Return (X, Y) of the center of cell containing provided text 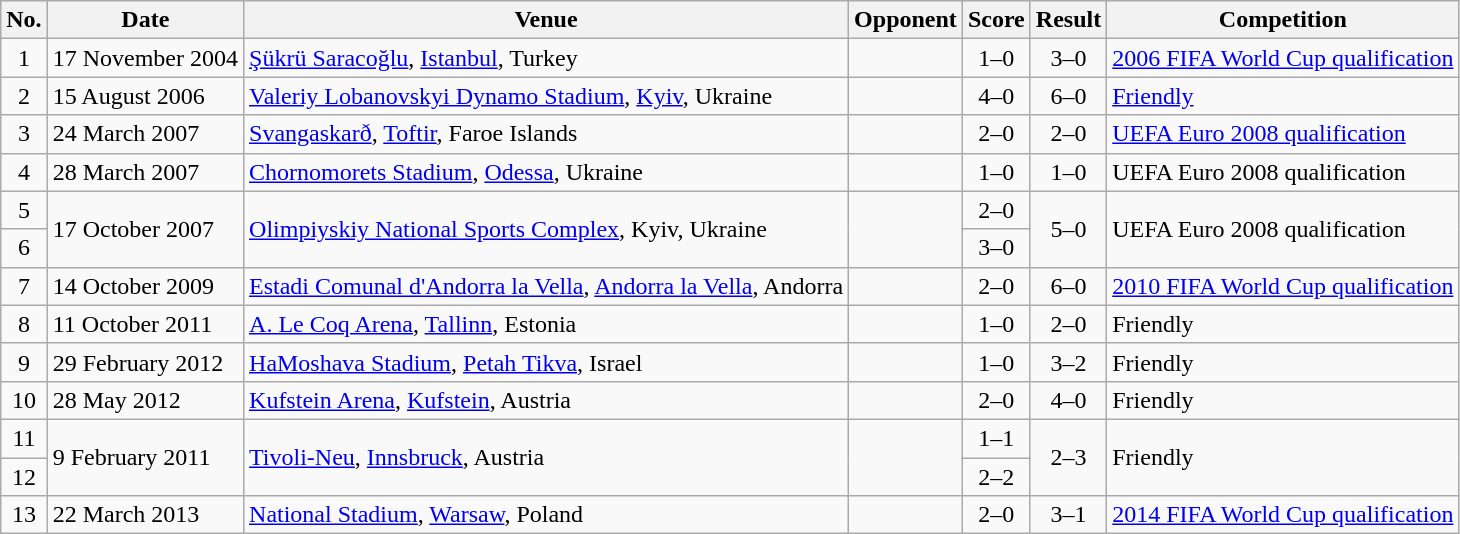
Valeriy Lobanovskyi Dynamo Stadium, Kyiv, Ukraine (546, 96)
5–0 (1068, 229)
13 (24, 515)
2014 FIFA World Cup qualification (1283, 515)
Estadi Comunal d'Andorra la Vella, Andorra la Vella, Andorra (546, 286)
Date (145, 20)
HaMoshava Stadium, Petah Tikva, Israel (546, 362)
28 March 2007 (145, 172)
Result (1068, 20)
5 (24, 210)
3–1 (1068, 515)
17 November 2004 (145, 58)
Chornomorets Stadium, Odessa, Ukraine (546, 172)
2–2 (996, 477)
1 (24, 58)
9 February 2011 (145, 457)
11 (24, 438)
Olimpiyskiy National Sports Complex, Kyiv, Ukraine (546, 229)
Venue (546, 20)
Tivoli-Neu, Innsbruck, Austria (546, 457)
Competition (1283, 20)
2–3 (1068, 457)
15 August 2006 (145, 96)
24 March 2007 (145, 134)
2 (24, 96)
3–2 (1068, 362)
Şükrü Saracoğlu, Istanbul, Turkey (546, 58)
2006 FIFA World Cup qualification (1283, 58)
10 (24, 400)
National Stadium, Warsaw, Poland (546, 515)
11 October 2011 (145, 324)
8 (24, 324)
17 October 2007 (145, 229)
Kufstein Arena, Kufstein, Austria (546, 400)
12 (24, 477)
4 (24, 172)
Svangaskarð, Toftir, Faroe Islands (546, 134)
6 (24, 248)
28 May 2012 (145, 400)
3 (24, 134)
2010 FIFA World Cup qualification (1283, 286)
A. Le Coq Arena, Tallinn, Estonia (546, 324)
7 (24, 286)
Opponent (906, 20)
9 (24, 362)
No. (24, 20)
22 March 2013 (145, 515)
29 February 2012 (145, 362)
14 October 2009 (145, 286)
1–1 (996, 438)
Score (996, 20)
